Find where the given text appears and provide that cell's center as [x, y] coordinate. 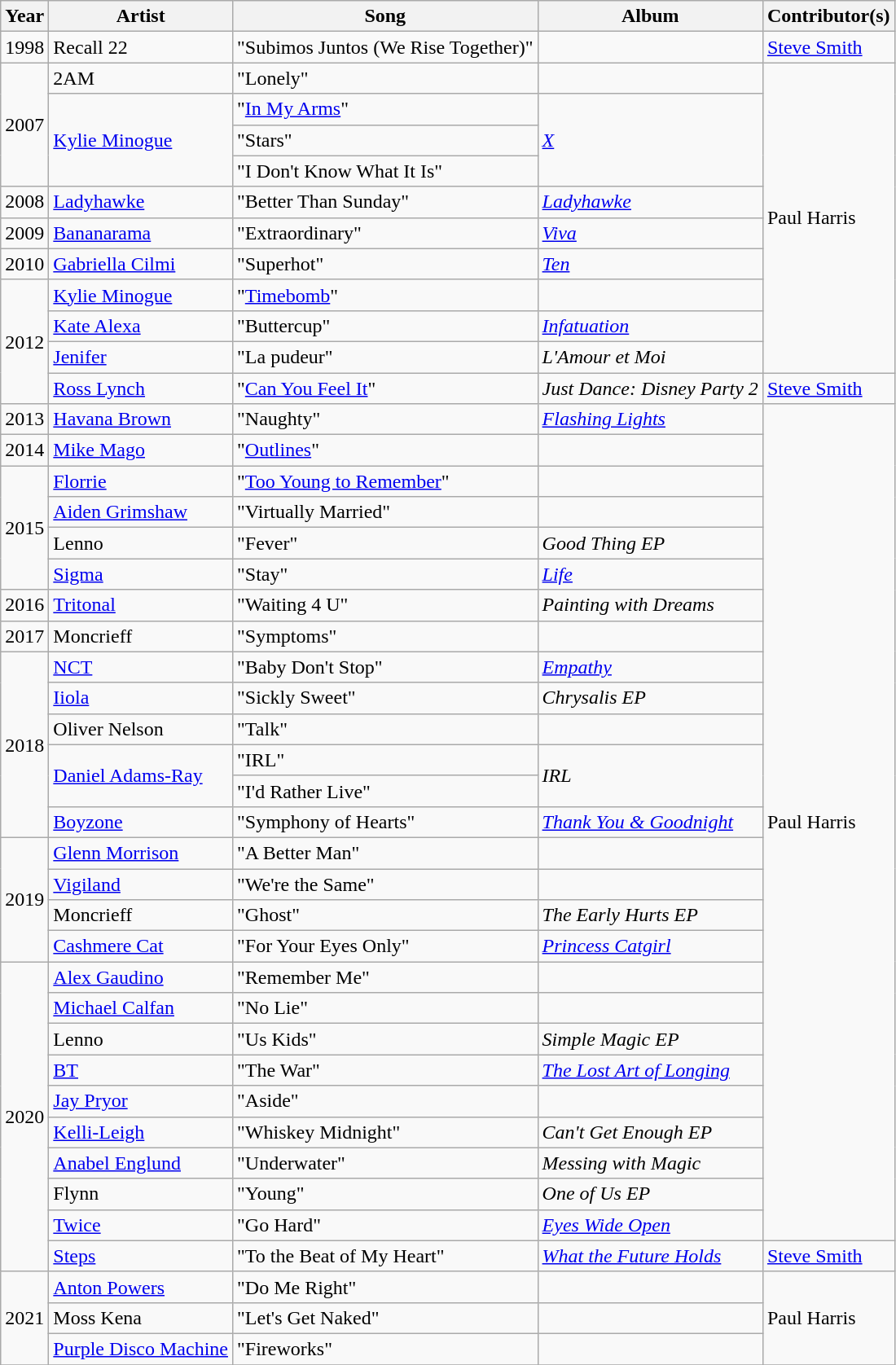
"A Better Man" [384, 853]
Twice [141, 1225]
"Do Me Right" [384, 1287]
2AM [141, 78]
Purple Disco Machine [141, 1349]
L'Amour et Moi [650, 357]
"Remember Me" [384, 977]
2009 [24, 233]
Empathy [650, 667]
"Let's Get Naked" [384, 1318]
Boyzone [141, 822]
Viva [650, 233]
"Ghost" [384, 915]
"Fireworks" [384, 1349]
Can't Get Enough EP [650, 1132]
Eyes Wide Open [650, 1225]
Chrysalis EP [650, 698]
"To the Beat of My Heart" [384, 1256]
Flynn [141, 1194]
2021 [24, 1318]
Mike Mago [141, 450]
Vigiland [141, 884]
Messing with Magic [650, 1163]
2019 [24, 899]
Ten [650, 264]
What the Future Holds [650, 1256]
"Too Young to Remember" [384, 481]
Steps [141, 1256]
Ross Lynch [141, 388]
"Sickly Sweet" [384, 698]
Flashing Lights [650, 419]
"Go Hard" [384, 1225]
2007 [24, 125]
"Virtually Married" [384, 512]
Florrie [141, 481]
Painting with Dreams [650, 605]
"Talk" [384, 729]
"Superhot" [384, 264]
Glenn Morrison [141, 853]
2012 [24, 341]
Princess Catgirl [650, 946]
2013 [24, 419]
Jay Pryor [141, 1101]
"Fever" [384, 543]
Life [650, 574]
"Timebomb" [384, 295]
"Whiskey Midnight" [384, 1132]
Jenifer [141, 357]
"Symphony of Hearts" [384, 822]
"In My Arms" [384, 109]
Contributor(s) [828, 16]
"Better Than Sunday" [384, 202]
"I'd Rather Live" [384, 791]
"Baby Don't Stop" [384, 667]
Infatuation [650, 326]
"IRL" [384, 760]
Anton Powers [141, 1287]
2016 [24, 605]
"Lonely" [384, 78]
Anabel Englund [141, 1163]
Havana Brown [141, 419]
"Symptoms" [384, 636]
"No Lie" [384, 1008]
NCT [141, 667]
Song [384, 16]
"Subimos Juntos (We Rise Together)" [384, 47]
The Early Hurts EP [650, 915]
Simple Magic EP [650, 1039]
2017 [24, 636]
2020 [24, 1117]
"La pudeur" [384, 357]
"Underwater" [384, 1163]
"The War" [384, 1070]
"Outlines" [384, 450]
Michael Calfan [141, 1008]
2010 [24, 264]
2018 [24, 744]
Bananarama [141, 233]
Just Dance: Disney Party 2 [650, 388]
2014 [24, 450]
IRL [650, 775]
Sigma [141, 574]
Tritonal [141, 605]
1998 [24, 47]
"Young" [384, 1194]
"Stars" [384, 140]
"Waiting 4 U" [384, 605]
"I Don't Know What It Is" [384, 171]
Kate Alexa [141, 326]
The Lost Art of Longing [650, 1070]
Recall 22 [141, 47]
Artist [141, 16]
Gabriella Cilmi [141, 264]
Good Thing EP [650, 543]
"Extraordinary" [384, 233]
Kelli-Leigh [141, 1132]
"Aside" [384, 1101]
Aiden Grimshaw [141, 512]
Moss Kena [141, 1318]
2008 [24, 202]
X [650, 140]
Oliver Nelson [141, 729]
"Us Kids" [384, 1039]
Album [650, 16]
Iiola [141, 698]
2015 [24, 528]
BT [141, 1070]
"Can You Feel It" [384, 388]
Alex Gaudino [141, 977]
"We're the Same" [384, 884]
"Buttercup" [384, 326]
Cashmere Cat [141, 946]
Thank You & Goodnight [650, 822]
One of Us EP [650, 1194]
Daniel Adams-Ray [141, 775]
"For Your Eyes Only" [384, 946]
"Stay" [384, 574]
"Naughty" [384, 419]
Year [24, 16]
